From the cell containing the given text, extract its center point as (x, y) coordinate. 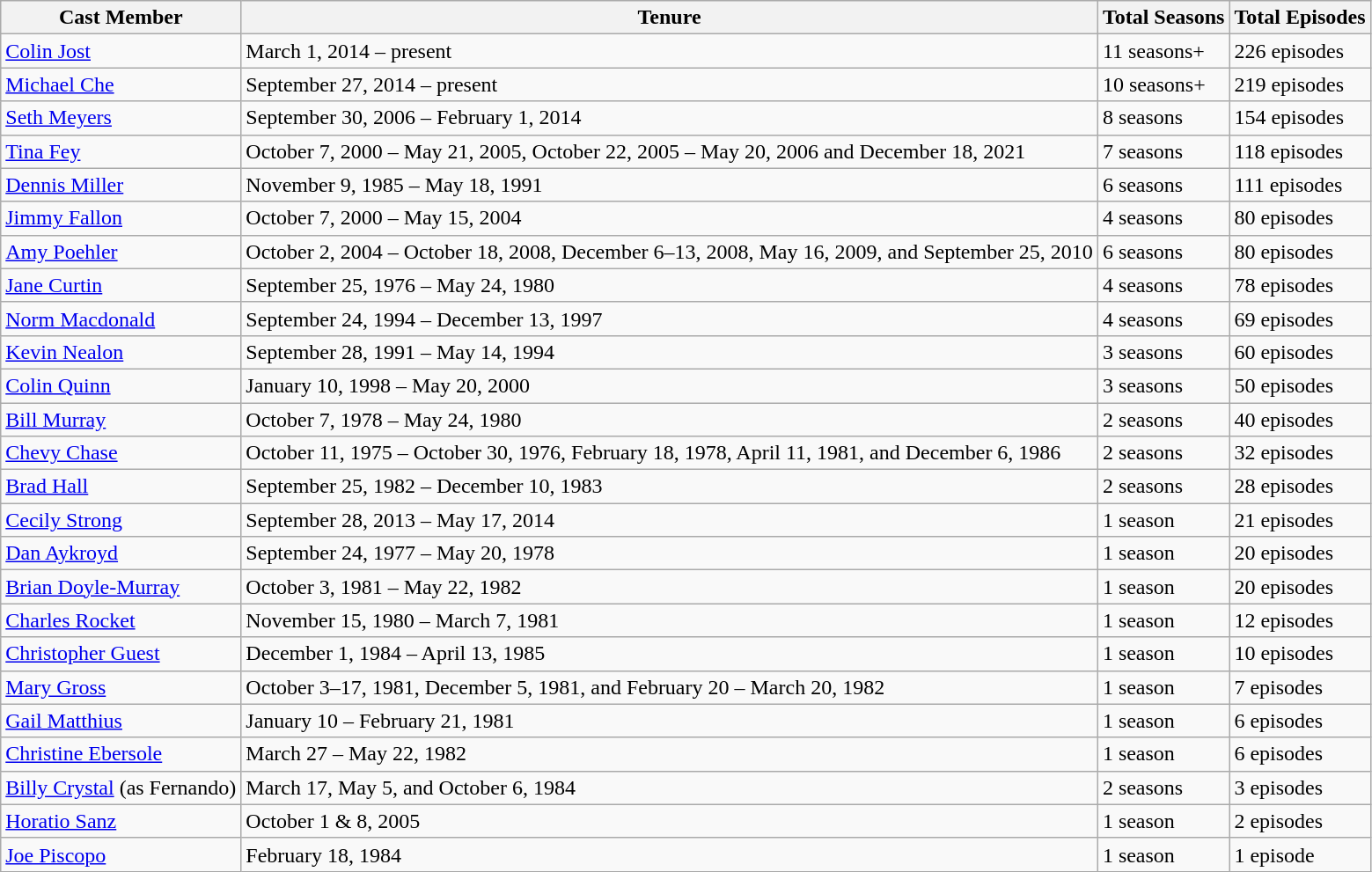
January 10 – February 21, 1981 (670, 721)
Dennis Miller (121, 185)
10 episodes (1300, 654)
Jimmy Fallon (121, 218)
September 24, 1977 – May 20, 1978 (670, 553)
28 episodes (1300, 487)
October 11, 1975 – October 30, 1976, February 18, 1978, April 11, 1981, and December 6, 1986 (670, 453)
December 1, 1984 – April 13, 1985 (670, 654)
January 10, 1998 – May 20, 2000 (670, 385)
21 episodes (1300, 520)
October 7, 2000 – May 15, 2004 (670, 218)
Joe Piscopo (121, 854)
September 24, 1994 – December 13, 1997 (670, 319)
Bill Murray (121, 420)
September 27, 2014 – present (670, 84)
March 1, 2014 – present (670, 51)
Norm Macdonald (121, 319)
September 25, 1982 – December 10, 1983 (670, 487)
118 episodes (1300, 151)
111 episodes (1300, 185)
Total Episodes (1300, 18)
50 episodes (1300, 385)
7 episodes (1300, 687)
10 seasons+ (1163, 84)
October 7, 1978 – May 24, 1980 (670, 420)
12 episodes (1300, 620)
Chevy Chase (121, 453)
October 3–17, 1981, December 5, 1981, and February 20 – March 20, 1982 (670, 687)
69 episodes (1300, 319)
Seth Meyers (121, 118)
Colin Jost (121, 51)
226 episodes (1300, 51)
October 2, 2004 – October 18, 2008, December 6–13, 2008, May 16, 2009, and September 25, 2010 (670, 252)
Michael Che (121, 84)
November 9, 1985 – May 18, 1991 (670, 185)
February 18, 1984 (670, 854)
7 seasons (1163, 151)
October 3, 1981 – May 22, 1982 (670, 587)
Horatio Sanz (121, 821)
Tina Fey (121, 151)
3 episodes (1300, 788)
October 1 & 8, 2005 (670, 821)
March 17, May 5, and October 6, 1984 (670, 788)
1 episode (1300, 854)
September 28, 2013 – May 17, 2014 (670, 520)
219 episodes (1300, 84)
2 episodes (1300, 821)
8 seasons (1163, 118)
78 episodes (1300, 285)
Colin Quinn (121, 385)
Kevin Nealon (121, 352)
Tenure (670, 18)
Dan Aykroyd (121, 553)
Cecily Strong (121, 520)
Christine Ebersole (121, 754)
Cast Member (121, 18)
60 episodes (1300, 352)
November 15, 1980 – March 7, 1981 (670, 620)
September 28, 1991 – May 14, 1994 (670, 352)
Total Seasons (1163, 18)
Jane Curtin (121, 285)
Brad Hall (121, 487)
154 episodes (1300, 118)
September 30, 2006 – February 1, 2014 (670, 118)
Mary Gross (121, 687)
11 seasons+ (1163, 51)
Gail Matthius (121, 721)
Brian Doyle-Murray (121, 587)
40 episodes (1300, 420)
Amy Poehler (121, 252)
Billy Crystal (as Fernando) (121, 788)
October 7, 2000 – May 21, 2005, October 22, 2005 – May 20, 2006 and December 18, 2021 (670, 151)
September 25, 1976 – May 24, 1980 (670, 285)
March 27 – May 22, 1982 (670, 754)
Christopher Guest (121, 654)
Charles Rocket (121, 620)
32 episodes (1300, 453)
